Pinpoint the cell where the given text exists, returning its [X, Y] midpoint coordinate. 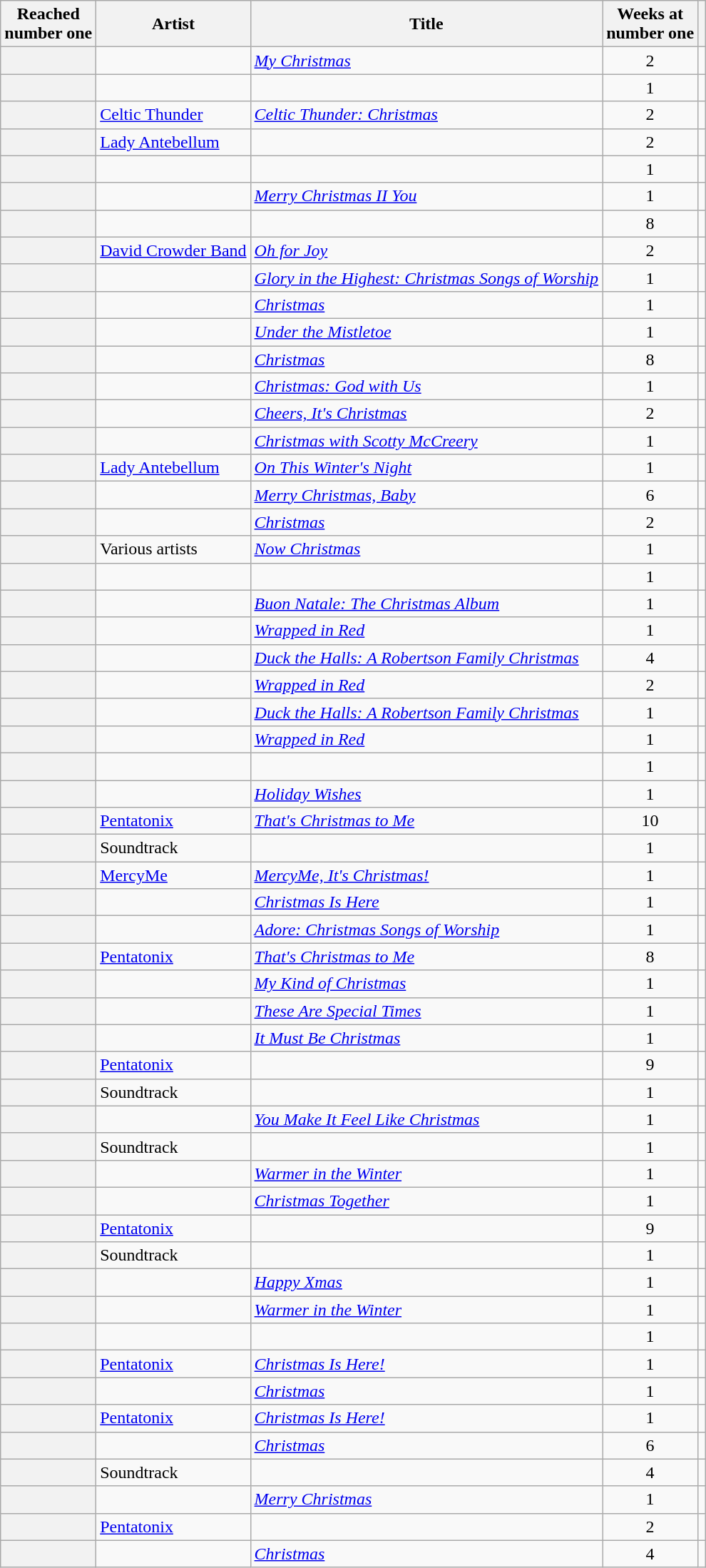
Christmas: God with Us [426, 387]
Christmas Together [426, 1201]
Under the Mistletoe [426, 332]
Title [426, 24]
Various artists [173, 549]
Cheers, It's Christmas [426, 414]
Adore: Christmas Songs of Worship [426, 930]
Christmas with Scotty McCreery [426, 441]
Celtic Thunder: Christmas [426, 115]
It Must Be Christmas [426, 1038]
Christmas Is Here [426, 902]
Reachednumber one [48, 24]
Merry Christmas [426, 1500]
Now Christmas [426, 549]
MercyMe, It's Christmas! [426, 875]
MercyMe [173, 875]
On This Winter's Night [426, 468]
Buon Natale: The Christmas Album [426, 604]
Oh for Joy [426, 250]
Holiday Wishes [426, 794]
My Kind of Christmas [426, 984]
These Are Special Times [426, 1011]
David Crowder Band [173, 250]
Glory in the Highest: Christmas Songs of Worship [426, 278]
Happy Xmas [426, 1283]
Celtic Thunder [173, 115]
Artist [173, 24]
10 [650, 821]
Weeks atnumber one [650, 24]
You Make It Feel Like Christmas [426, 1119]
My Christmas [426, 61]
Merry Christmas, Baby [426, 495]
Merry Christmas II You [426, 196]
